Return (X, Y) of the center of cell containing provided text 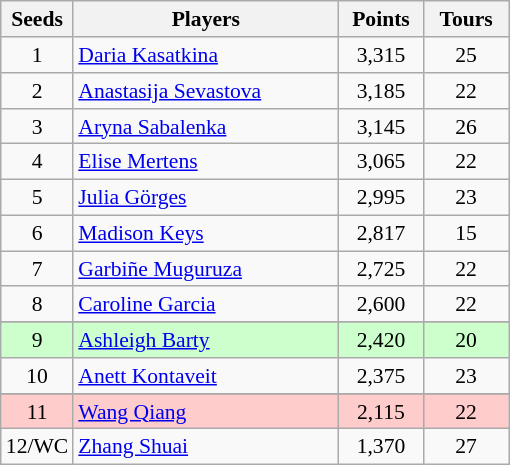
2,115 (380, 411)
Elise Mertens (206, 162)
2,375 (380, 376)
26 (466, 126)
7 (37, 269)
3 (37, 126)
2,725 (380, 269)
3,315 (380, 55)
6 (37, 233)
Daria Kasatkina (206, 55)
Anastasija Sevastova (206, 91)
2,600 (380, 304)
Wang Qiang (206, 411)
Zhang Shuai (206, 447)
2,420 (380, 340)
Anett Kontaveit (206, 376)
9 (37, 340)
Julia Görges (206, 197)
1 (37, 55)
25 (466, 55)
3,185 (380, 91)
Tours (466, 19)
20 (466, 340)
12/WC (37, 447)
5 (37, 197)
1,370 (380, 447)
Points (380, 19)
2,817 (380, 233)
2,995 (380, 197)
Ashleigh Barty (206, 340)
8 (37, 304)
4 (37, 162)
Garbiñe Muguruza (206, 269)
10 (37, 376)
15 (466, 233)
2 (37, 91)
3,145 (380, 126)
Aryna Sabalenka (206, 126)
27 (466, 447)
Players (206, 19)
11 (37, 411)
Caroline Garcia (206, 304)
Madison Keys (206, 233)
3,065 (380, 162)
Seeds (37, 19)
